Capture the cell that displays the provided text and extract its (x, y) central coordinate. 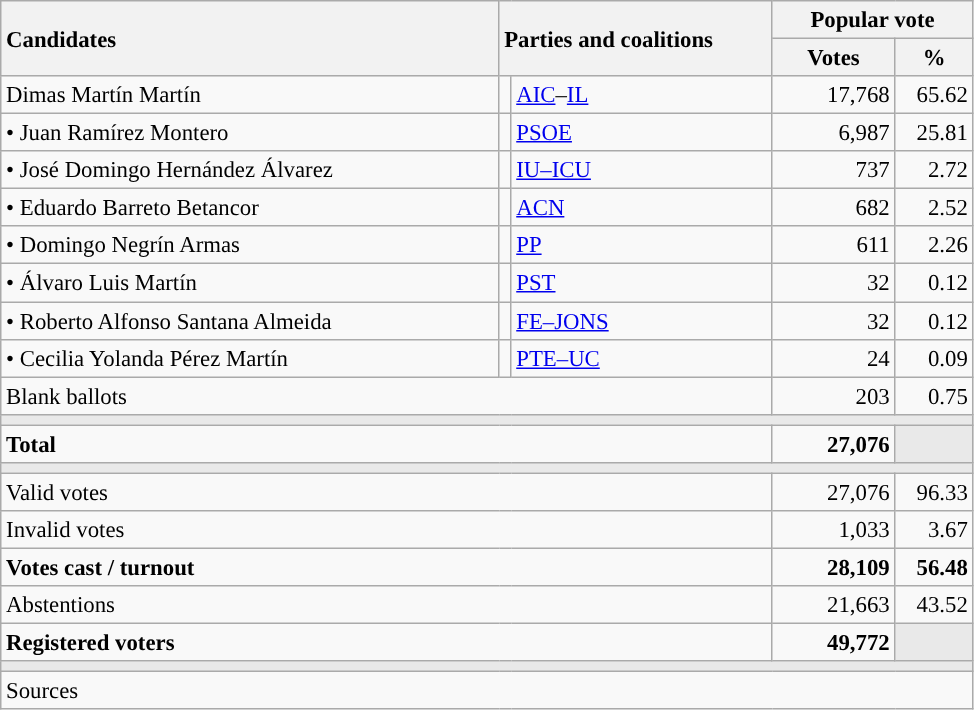
Candidates (250, 38)
• Domingo Negrín Armas (250, 245)
25.81 (934, 133)
ACN (642, 208)
PTE–UC (642, 358)
56.48 (934, 567)
Invalid votes (386, 530)
% (934, 58)
24 (834, 358)
• Roberto Alfonso Santana Almeida (250, 321)
• Eduardo Barreto Betancor (250, 208)
3.67 (934, 530)
203 (834, 396)
Registered voters (386, 643)
2.26 (934, 245)
IU–ICU (642, 170)
Popular vote (872, 20)
PSOE (642, 133)
• Juan Ramírez Montero (250, 133)
0.09 (934, 358)
Abstentions (386, 605)
6,987 (834, 133)
682 (834, 208)
Blank ballots (386, 396)
Total (386, 444)
Votes (834, 58)
49,772 (834, 643)
PST (642, 283)
43.52 (934, 605)
28,109 (834, 567)
17,768 (834, 95)
1,033 (834, 530)
• Álvaro Luis Martín (250, 283)
65.62 (934, 95)
0.75 (934, 396)
PP (642, 245)
• Cecilia Yolanda Pérez Martín (250, 358)
2.72 (934, 170)
21,663 (834, 605)
Sources (487, 691)
• José Domingo Hernández Álvarez (250, 170)
Votes cast / turnout (386, 567)
2.52 (934, 208)
AIC–IL (642, 95)
Valid votes (386, 492)
96.33 (934, 492)
FE–JONS (642, 321)
Dimas Martín Martín (250, 95)
Parties and coalitions (636, 38)
611 (834, 245)
737 (834, 170)
